Find where the given text appears and provide that cell's center as [x, y] coordinate. 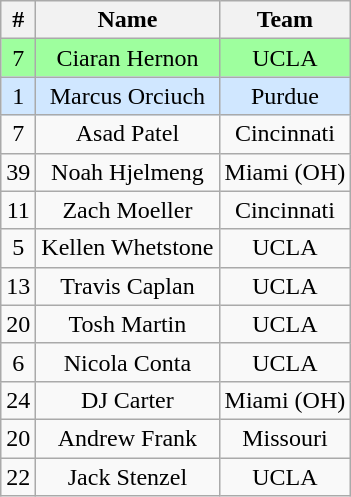
Zach Moeller [128, 210]
Kellen Whetstone [128, 248]
39 [18, 172]
Marcus Orciuch [128, 96]
Tosh Martin [128, 324]
Jack Stenzel [128, 477]
1 [18, 96]
22 [18, 477]
# [18, 20]
Purdue [285, 96]
Travis Caplan [128, 286]
13 [18, 286]
Asad Patel [128, 134]
Noah Hjelmeng [128, 172]
Name [128, 20]
Nicola Conta [128, 362]
Ciaran Hernon [128, 58]
Missouri [285, 438]
11 [18, 210]
DJ Carter [128, 400]
24 [18, 400]
Andrew Frank [128, 438]
6 [18, 362]
Team [285, 20]
5 [18, 248]
